Determine the (X, Y) coordinate at the center of the cell enclosing the given text.  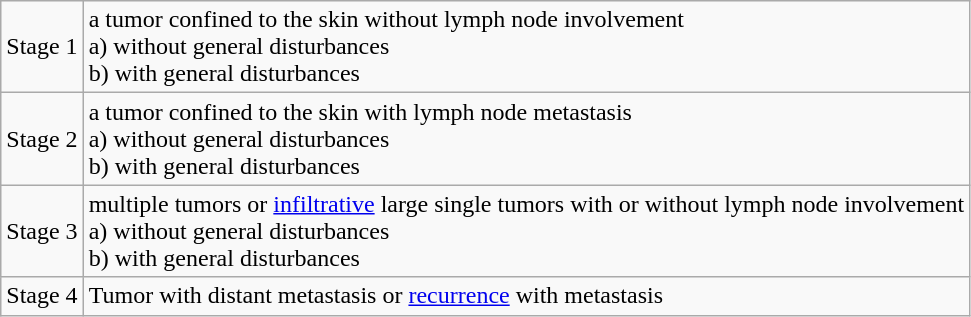
a tumor confined to the skin without lymph node involvementa) without general disturbancesb) with general disturbances (526, 47)
Stage 1 (42, 47)
a tumor confined to the skin with lymph node metastasisa) without general disturbancesb) with general disturbances (526, 139)
Stage 4 (42, 296)
multiple tumors or infiltrative large single tumors with or without lymph node involvementa) without general disturbancesb) with general disturbances (526, 231)
Tumor with distant metastasis or recurrence with metastasis (526, 296)
Stage 2 (42, 139)
Stage 3 (42, 231)
